Return [x, y] of the center of cell containing provided text 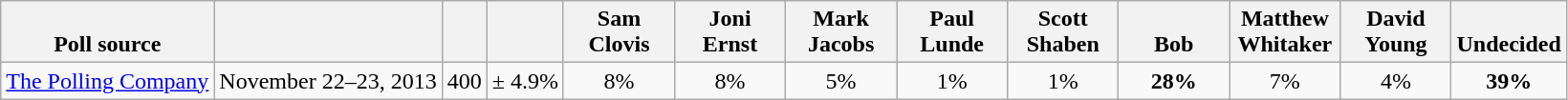
Bob [1174, 32]
39% [1509, 81]
28% [1174, 81]
5% [841, 81]
400 [465, 81]
Poll source [107, 32]
MatthewWhitaker [1285, 32]
± 4.9% [525, 81]
JoniErnst [730, 32]
SamClovis [619, 32]
MarkJacobs [841, 32]
November 22–23, 2013 [328, 81]
Undecided [1509, 32]
DavidYoung [1396, 32]
ScottShaben [1063, 32]
The Polling Company [107, 81]
4% [1396, 81]
PaulLunde [952, 32]
7% [1285, 81]
